Pinpoint the cell where the given text exists, returning its (x, y) midpoint coordinate. 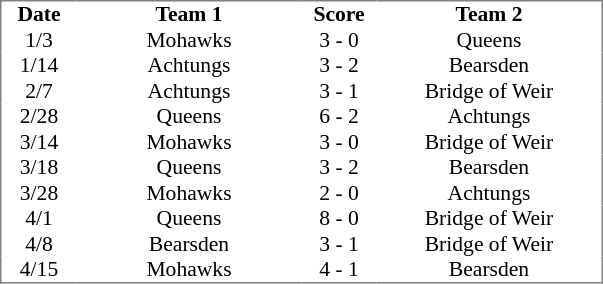
4/8 (39, 244)
4 - 1 (340, 269)
3/14 (39, 142)
Date (39, 14)
2/7 (39, 91)
Score (340, 14)
2/28 (39, 117)
Team 2 (489, 14)
1/14 (39, 65)
3/18 (39, 167)
4/15 (39, 269)
8 - 0 (340, 219)
2 - 0 (340, 193)
3/28 (39, 193)
Team 1 (188, 14)
6 - 2 (340, 117)
4/1 (39, 219)
1/3 (39, 40)
